Capture the cell that displays the provided text and extract its [x, y] central coordinate. 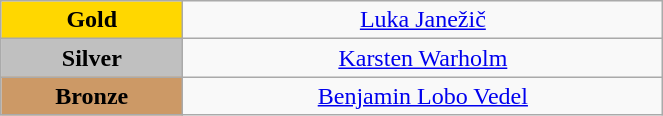
Benjamin Lobo Vedel [423, 96]
Silver [92, 58]
Luka Janežič [423, 20]
Gold [92, 20]
Karsten Warholm [423, 58]
Bronze [92, 96]
